Pinpoint the cell where the given text exists, returning its (x, y) midpoint coordinate. 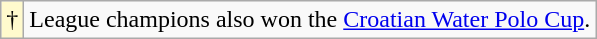
League champions also won the Croatian Water Polo Cup. (310, 20)
† (12, 20)
